Provide the [x, y] coordinate of the cell's center where the given text is located.  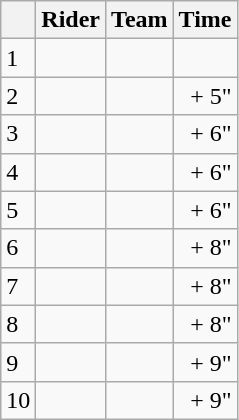
7 [18, 286]
1 [18, 58]
8 [18, 324]
Time [205, 20]
6 [18, 248]
4 [18, 172]
+ 5" [205, 96]
9 [18, 362]
10 [18, 400]
2 [18, 96]
3 [18, 134]
Rider [71, 20]
5 [18, 210]
Team [140, 20]
